Capture the cell that displays the provided text and extract its [x, y] central coordinate. 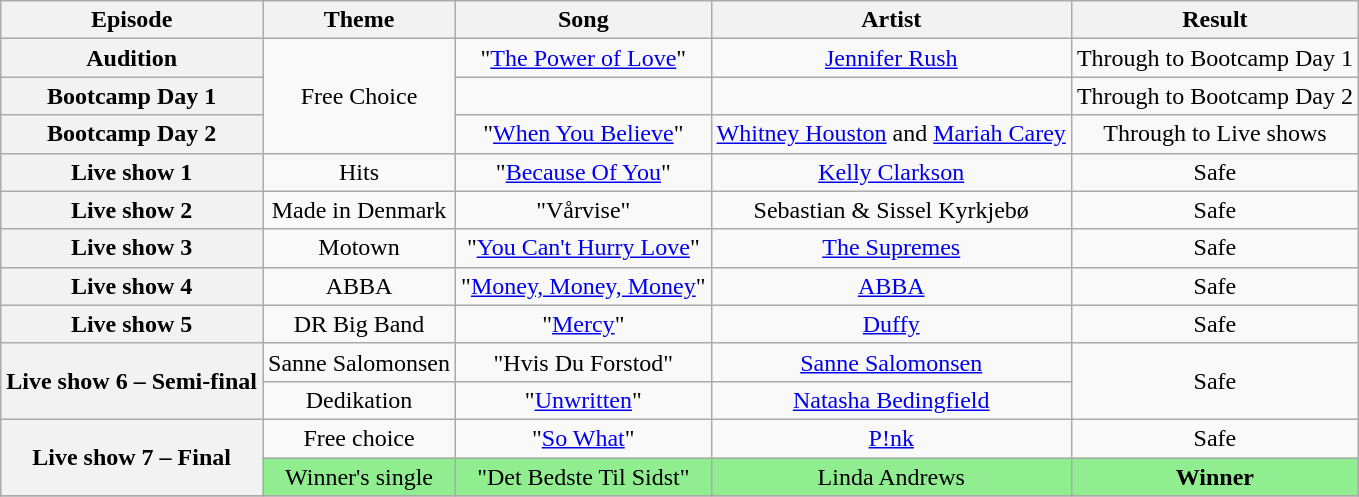
"The Power of Love" [584, 58]
Live show 1 [132, 172]
Audition [132, 58]
"Because Of You" [584, 172]
Through to Bootcamp Day 2 [1214, 96]
Through to Live shows [1214, 134]
DR Big Band [358, 324]
"You Can't Hurry Love" [584, 248]
Duffy [891, 324]
Linda Andrews [891, 477]
Bootcamp Day 1 [132, 96]
Winner [1214, 477]
Song [584, 20]
Live show 6 – Semi-final [132, 381]
"Det Bedste Til Sidst" [584, 477]
Made in Denmark [358, 210]
"Unwritten" [584, 400]
Theme [358, 20]
Live show 7 – Final [132, 457]
Free choice [358, 438]
Kelly Clarkson [891, 172]
"Vårvise" [584, 210]
"Hvis Du Forstod" [584, 362]
"When You Believe" [584, 134]
Natasha Bedingfield [891, 400]
"So What" [584, 438]
Free Choice [358, 96]
"Mercy" [584, 324]
Winner's single [358, 477]
The Supremes [891, 248]
Result [1214, 20]
Sebastian & Sissel Kyrkjebø [891, 210]
Live show 2 [132, 210]
Hits [358, 172]
Live show 5 [132, 324]
P!nk [891, 438]
Dedikation [358, 400]
Bootcamp Day 2 [132, 134]
Live show 3 [132, 248]
"Money, Money, Money" [584, 286]
Through to Bootcamp Day 1 [1214, 58]
Artist [891, 20]
Jennifer Rush [891, 58]
Episode [132, 20]
Whitney Houston and Mariah Carey [891, 134]
Motown [358, 248]
Live show 4 [132, 286]
